Determine the [x, y] coordinate at the center of the cell enclosing the given text.  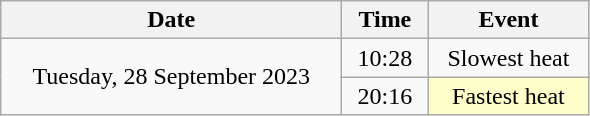
Tuesday, 28 September 2023 [172, 77]
Date [172, 20]
20:16 [385, 96]
10:28 [385, 58]
Event [508, 20]
Time [385, 20]
Slowest heat [508, 58]
Fastest heat [508, 96]
